Return (X, Y) of the center of cell containing provided text 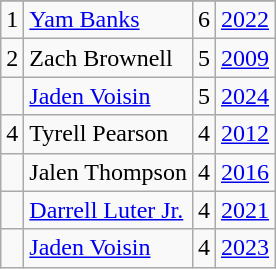
6 (204, 20)
2009 (244, 58)
Zach Brownell (108, 58)
2021 (244, 210)
Tyrell Pearson (108, 134)
2024 (244, 96)
2022 (244, 20)
2012 (244, 134)
2016 (244, 172)
2023 (244, 248)
Darrell Luter Jr. (108, 210)
Jalen Thompson (108, 172)
Yam Banks (108, 20)
1 (12, 20)
2 (12, 58)
